Scan for the cell matching the given text and deliver its (X, Y) coordinate at center. 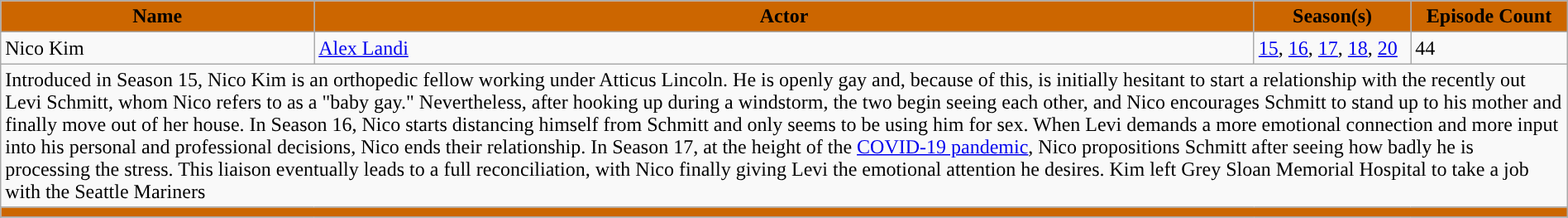
Season(s) (1331, 17)
Nico Kim (157, 48)
44 (1489, 48)
Episode Count (1489, 17)
15, 16, 17, 18, 20 (1331, 48)
Name (157, 17)
Actor (784, 17)
Alex Landi (784, 48)
